Extract the [X, Y] coordinate from the center of the cell holding the provided text.  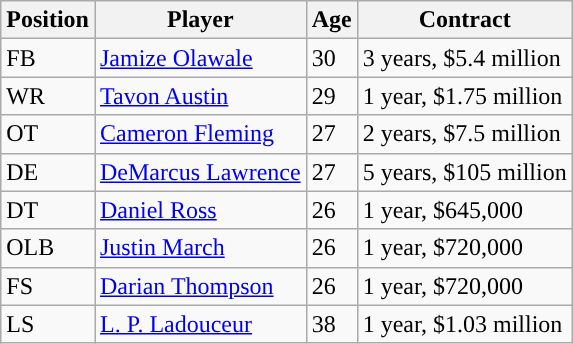
OT [48, 134]
DeMarcus Lawrence [200, 172]
Darian Thompson [200, 286]
Position [48, 20]
30 [332, 58]
1 year, $645,000 [464, 210]
Daniel Ross [200, 210]
29 [332, 96]
5 years, $105 million [464, 172]
L. P. Ladouceur [200, 324]
Jamize Olawale [200, 58]
Tavon Austin [200, 96]
DE [48, 172]
OLB [48, 248]
Cameron Fleming [200, 134]
Justin March [200, 248]
Contract [464, 20]
FS [48, 286]
Player [200, 20]
1 year, $1.75 million [464, 96]
WR [48, 96]
1 year, $1.03 million [464, 324]
2 years, $7.5 million [464, 134]
DT [48, 210]
FB [48, 58]
38 [332, 324]
LS [48, 324]
Age [332, 20]
3 years, $5.4 million [464, 58]
